Output the (X, Y) coordinate of the center of the cell containing the given text.  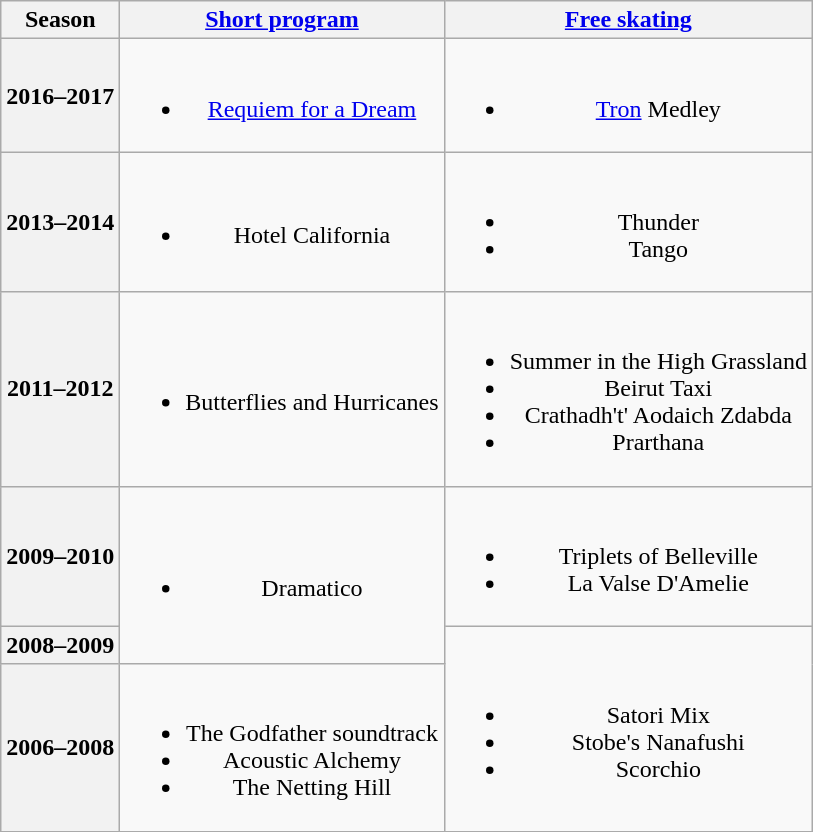
2008–2009 (60, 645)
2011–2012 (60, 389)
2013–2014 (60, 222)
Summer in the High Grassland Beirut Taxi Crathadh't' Aodaich Zdabda Prarthana (628, 389)
Requiem for a Dream (282, 96)
2016–2017 (60, 96)
2006–2008 (60, 748)
Season (60, 20)
Hotel California (282, 222)
Free skating (628, 20)
Short program (282, 20)
Thunder Tango (628, 222)
2009–2010 (60, 556)
Satori Mix Stobe's NanafushiScorchio (628, 728)
Dramatico (282, 575)
Butterflies and Hurricanes (282, 389)
Triplets of Belleville La Valse D'Amelie (628, 556)
Tron Medley (628, 96)
The Godfather soundtrack Acoustic AlchemyThe Netting Hill (282, 748)
